Identify which cell holds the provided text, then report its [X, Y] central coordinate. 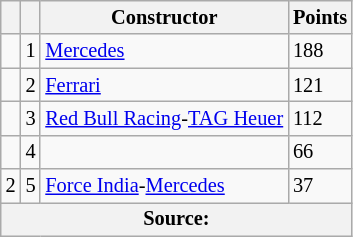
112 [320, 118]
Constructor [164, 17]
5 [31, 186]
Force India-Mercedes [164, 186]
Points [320, 17]
Source: [176, 219]
1 [31, 51]
Mercedes [164, 51]
Ferrari [164, 85]
3 [31, 118]
66 [320, 152]
Red Bull Racing-TAG Heuer [164, 118]
188 [320, 51]
121 [320, 85]
4 [31, 152]
37 [320, 186]
